Capture the cell that displays the provided text and extract its [X, Y] central coordinate. 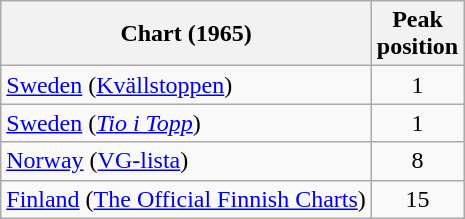
15 [417, 199]
Chart (1965) [186, 34]
Sweden (Kvällstoppen) [186, 85]
8 [417, 161]
Finland (The Official Finnish Charts) [186, 199]
Sweden (Tio i Topp) [186, 123]
Norway (VG-lista) [186, 161]
Peakposition [417, 34]
